Detect which cell encompasses the target text, then output its [x, y] center coordinate. 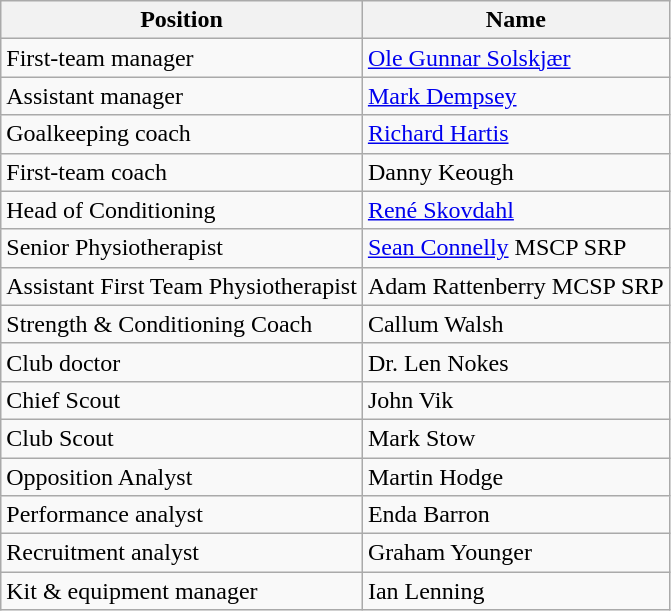
Name [516, 20]
Richard Hartis [516, 134]
Danny Keough [516, 172]
Kit & equipment manager [182, 591]
Senior Physiotherapist [182, 248]
Goalkeeping coach [182, 134]
Assistant manager [182, 96]
Sean Connelly MSCP SRP [516, 248]
Enda Barron [516, 515]
Mark Stow [516, 438]
Assistant First Team Physiotherapist [182, 286]
John Vik [516, 400]
Martin Hodge [516, 477]
Adam Rattenberry MCSP SRP [516, 286]
Dr. Len Nokes [516, 362]
Club doctor [182, 362]
Mark Dempsey [516, 96]
Chief Scout [182, 400]
Club Scout [182, 438]
Recruitment analyst [182, 553]
Position [182, 20]
Ian Lenning [516, 591]
Graham Younger [516, 553]
Ole Gunnar Solskjær [516, 58]
First-team coach [182, 172]
Strength & Conditioning Coach [182, 324]
Opposition Analyst [182, 477]
First-team manager [182, 58]
Head of Conditioning [182, 210]
Performance analyst [182, 515]
Callum Walsh [516, 324]
René Skovdahl [516, 210]
